Extract the (X, Y) coordinate from the center of the cell holding the provided text.  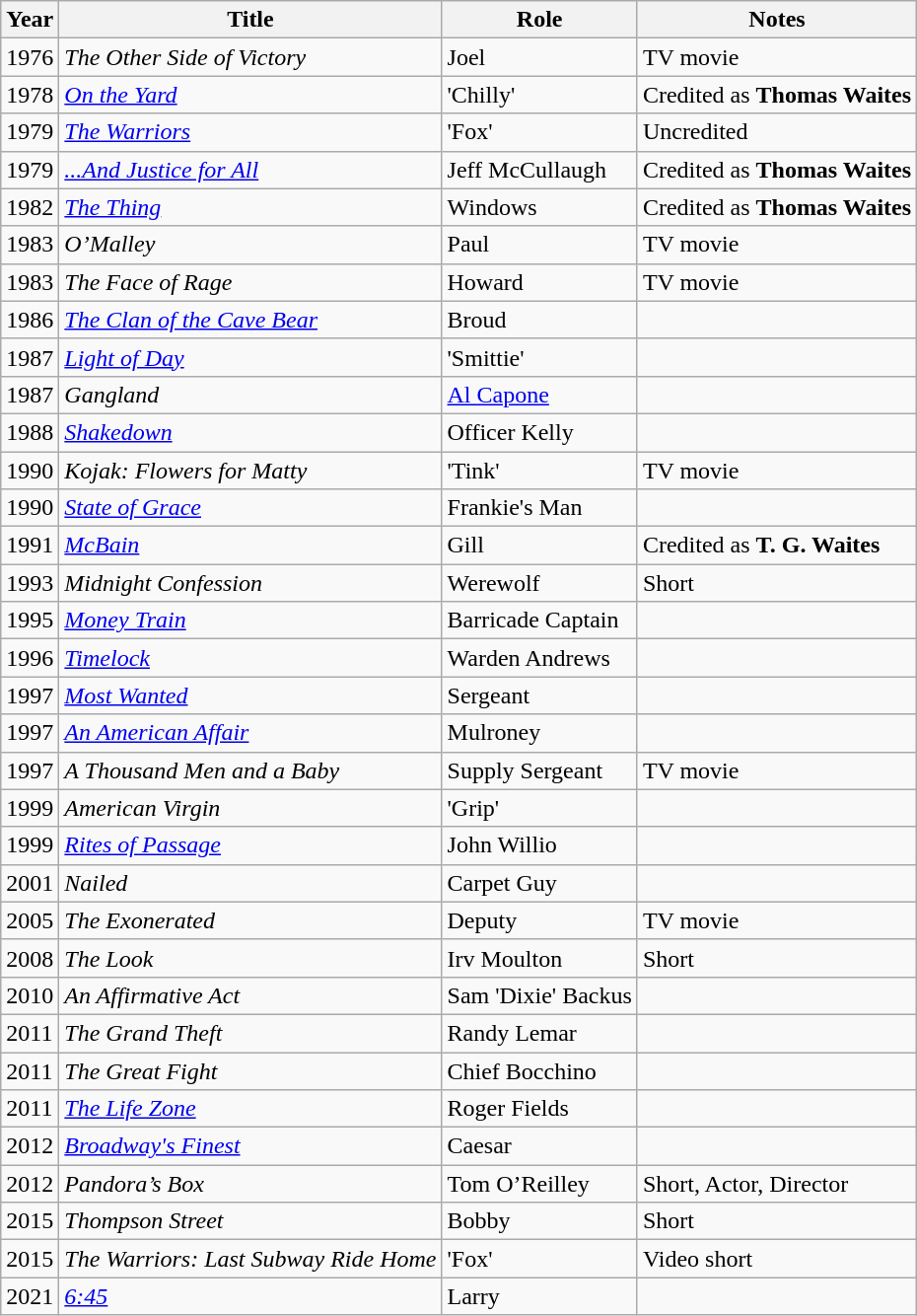
Shakedown (250, 432)
O’Malley (250, 245)
Warden Andrews (539, 658)
2008 (30, 958)
American Virgin (250, 808)
Paul (539, 245)
Year (30, 20)
The Life Zone (250, 1109)
Rites of Passage (250, 845)
McBain (250, 546)
Sam 'Dixie' Backus (539, 995)
Sergeant (539, 695)
Caesar (539, 1146)
Gangland (250, 395)
Bobby (539, 1221)
State of Grace (250, 508)
Money Train (250, 621)
Randy Lemar (539, 1033)
Thompson Street (250, 1221)
'Chilly' (539, 95)
1991 (30, 546)
1982 (30, 207)
The Warriors: Last Subway Ride Home (250, 1259)
An Affirmative Act (250, 995)
Most Wanted (250, 695)
Howard (539, 282)
Credited as T. G. Waites (777, 546)
Jeff McCullaugh (539, 170)
'Smittie' (539, 357)
1995 (30, 621)
2001 (30, 883)
Officer Kelly (539, 432)
1988 (30, 432)
Video short (777, 1259)
The Warriors (250, 132)
'Grip' (539, 808)
Gill (539, 546)
Notes (777, 20)
The Exonerated (250, 920)
1976 (30, 57)
Uncredited (777, 132)
Carpet Guy (539, 883)
Deputy (539, 920)
A Thousand Men and a Baby (250, 770)
Barricade Captain (539, 621)
The Clan of the Cave Bear (250, 320)
1978 (30, 95)
Midnight Confession (250, 583)
2021 (30, 1296)
Roger Fields (539, 1109)
The Other Side of Victory (250, 57)
Supply Sergeant (539, 770)
The Face of Rage (250, 282)
...And Justice for All (250, 170)
1996 (30, 658)
The Look (250, 958)
Windows (539, 207)
1993 (30, 583)
'Tink' (539, 471)
The Grand Theft (250, 1033)
Frankie's Man (539, 508)
Light of Day (250, 357)
Kojak: Flowers for Matty (250, 471)
Werewolf (539, 583)
2010 (30, 995)
Timelock (250, 658)
Nailed (250, 883)
Pandora’s Box (250, 1184)
Joel (539, 57)
Tom O’Reilley (539, 1184)
Broadway's Finest (250, 1146)
Chief Bocchino (539, 1070)
On the Yard (250, 95)
Title (250, 20)
1986 (30, 320)
The Great Fight (250, 1070)
6:45 (250, 1296)
An American Affair (250, 733)
Short, Actor, Director (777, 1184)
The Thing (250, 207)
Larry (539, 1296)
Mulroney (539, 733)
Irv Moulton (539, 958)
Broud (539, 320)
Al Capone (539, 395)
2005 (30, 920)
John Willio (539, 845)
Role (539, 20)
